Return [X, Y] of the center of cell containing provided text 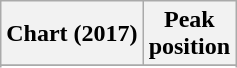
Chart (2017) [72, 34]
Peakposition [189, 34]
